Output the [X, Y] coordinate of the center of the cell containing the given text.  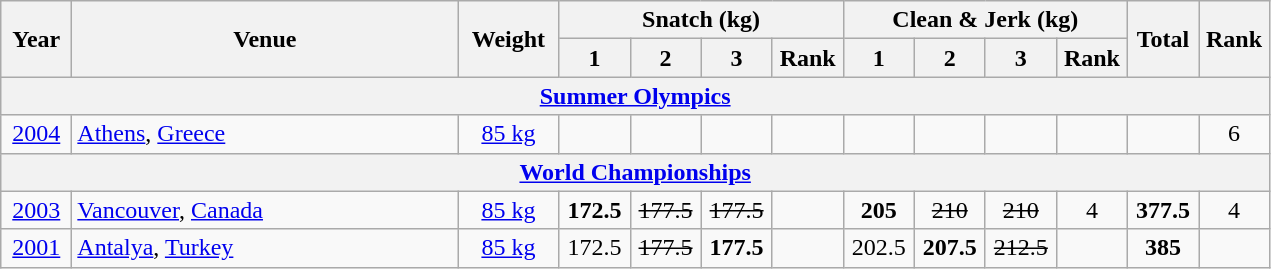
6 [1234, 134]
212.5 [1020, 248]
Year [36, 39]
2003 [36, 210]
Total [1162, 39]
Summer Olympics [636, 96]
Venue [265, 39]
2001 [36, 248]
207.5 [950, 248]
Vancouver, Canada [265, 210]
377.5 [1162, 210]
Athens, Greece [265, 134]
Antalya, Turkey [265, 248]
202.5 [878, 248]
Snatch (kg) [701, 20]
385 [1162, 248]
Clean & Jerk (kg) [985, 20]
2004 [36, 134]
Weight [508, 39]
World Championships [636, 172]
205 [878, 210]
